For the text-containing cell, return its midpoint in (x, y) coordinate format. 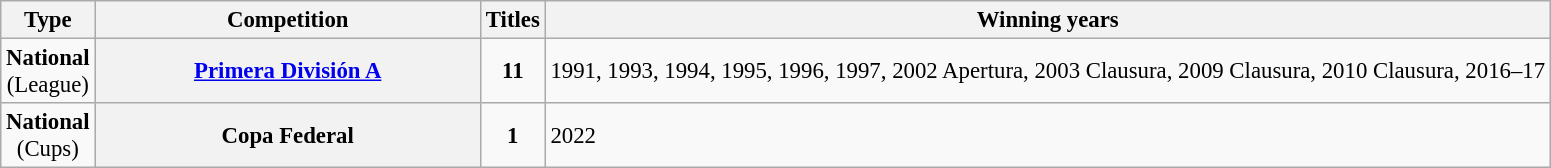
11 (512, 72)
1991, 1993, 1994, 1995, 1996, 1997, 2002 Apertura, 2003 Clausura, 2009 Clausura, 2010 Clausura, 2016–17 (1048, 72)
Primera División A (288, 72)
1 (512, 136)
National (Cups) (48, 136)
Competition (288, 20)
National(League) (48, 72)
Winning years (1048, 20)
2022 (1048, 136)
Copa Federal (288, 136)
Titles (512, 20)
Type (48, 20)
